For the text-containing cell, return its midpoint in [X, Y] coordinate format. 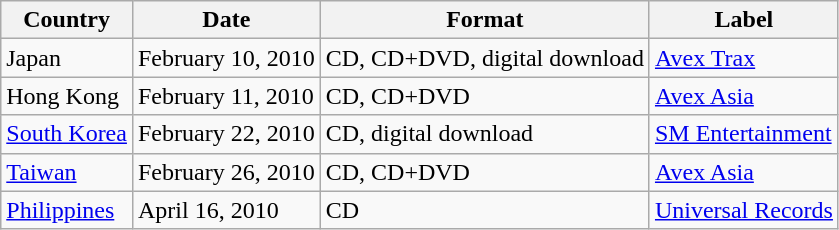
Philippines [67, 210]
Avex Trax [744, 58]
CD, CD+DVD, digital download [484, 58]
Country [67, 20]
Japan [67, 58]
Taiwan [67, 172]
CD, digital download [484, 134]
Format [484, 20]
February 10, 2010 [226, 58]
Date [226, 20]
Universal Records [744, 210]
February 26, 2010 [226, 172]
Hong Kong [67, 96]
February 11, 2010 [226, 96]
South Korea [67, 134]
Label [744, 20]
SM Entertainment [744, 134]
February 22, 2010 [226, 134]
CD [484, 210]
April 16, 2010 [226, 210]
